For the text-containing cell, return its midpoint in [x, y] coordinate format. 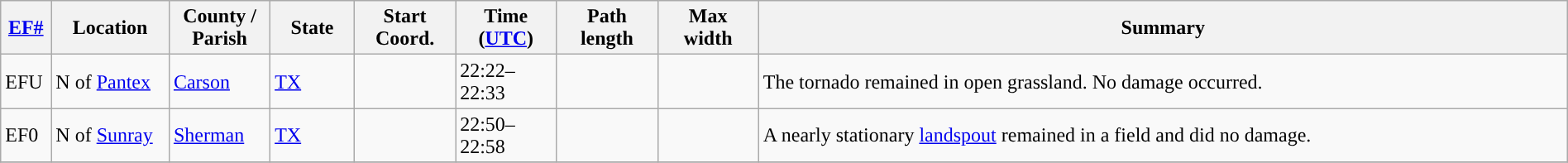
Location [111, 28]
22:22–22:33 [506, 81]
State [313, 28]
EF# [26, 28]
N of Sunray [111, 136]
County / Parish [219, 28]
Carson [219, 81]
Time (UTC) [506, 28]
Max width [708, 28]
Start Coord. [404, 28]
EF0 [26, 136]
EFU [26, 81]
Summary [1163, 28]
N of Pantex [111, 81]
22:50–22:58 [506, 136]
The tornado remained in open grassland. No damage occurred. [1163, 81]
A nearly stationary landspout remained in a field and did no damage. [1163, 136]
Sherman [219, 136]
Path length [607, 28]
